For the text-containing cell, return its midpoint in (x, y) coordinate format. 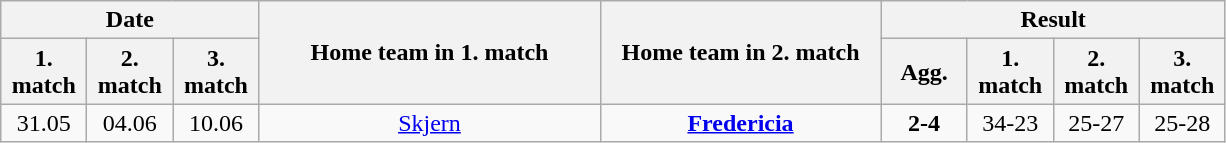
Date (130, 20)
Agg. (924, 72)
Result (1053, 20)
10.06 (216, 123)
31.05 (44, 123)
25-28 (1182, 123)
34-23 (1010, 123)
Home team in 2. match (740, 52)
Fredericia (740, 123)
04.06 (130, 123)
Home team in 1. match (430, 52)
2-4 (924, 123)
25-27 (1096, 123)
Skjern (430, 123)
